Output the [x, y] coordinate of the center of the cell containing the given text.  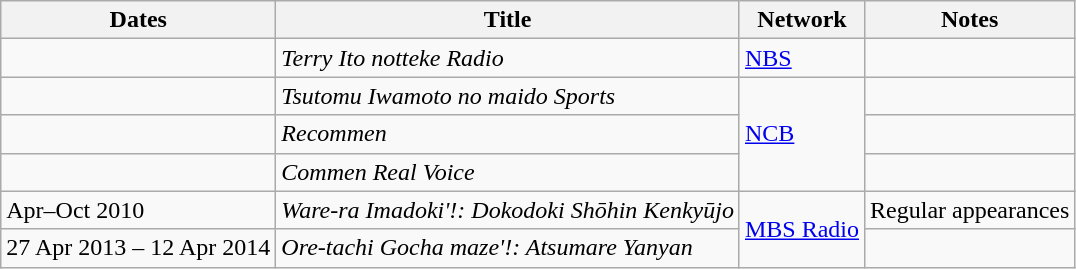
Regular appearances [970, 210]
Tsutomu Iwamoto no maido Sports [508, 96]
Recommen [508, 134]
Ware-ra Imadoki'!: Dokodoki Shōhin Kenkyūjo [508, 210]
27 Apr 2013 – 12 Apr 2014 [138, 248]
Terry Ito notteke Radio [508, 58]
Dates [138, 20]
MBS Radio [802, 229]
Apr–Oct 2010 [138, 210]
NCB [802, 134]
Notes [970, 20]
Ore-tachi Gocha maze'!: Atsumare Yanyan [508, 248]
Network [802, 20]
NBS [802, 58]
Title [508, 20]
Commen Real Voice [508, 172]
